For the text-containing cell, return its midpoint in [x, y] coordinate format. 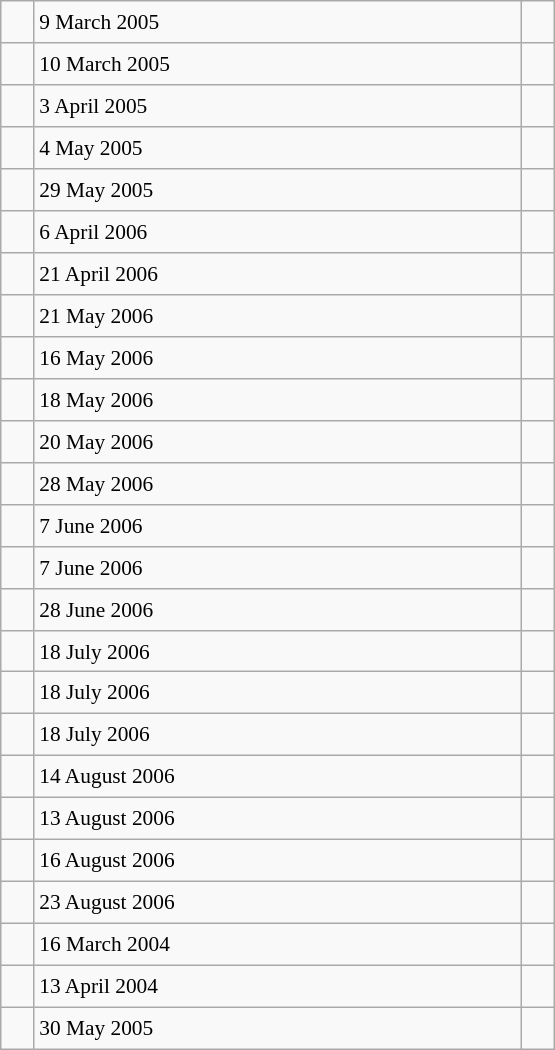
30 May 2005 [278, 1028]
18 May 2006 [278, 399]
29 May 2005 [278, 190]
16 August 2006 [278, 861]
23 August 2006 [278, 903]
28 June 2006 [278, 609]
6 April 2006 [278, 232]
16 March 2004 [278, 945]
9 March 2005 [278, 22]
14 August 2006 [278, 777]
3 April 2005 [278, 106]
16 May 2006 [278, 358]
20 May 2006 [278, 441]
13 April 2004 [278, 986]
21 April 2006 [278, 274]
4 May 2005 [278, 148]
10 March 2005 [278, 64]
21 May 2006 [278, 316]
28 May 2006 [278, 483]
13 August 2006 [278, 819]
